Detect which cell encompasses the target text, then output its [X, Y] center coordinate. 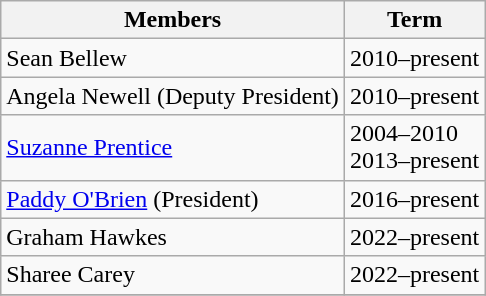
Sean Bellew [173, 58]
Term [414, 20]
Suzanne Prentice [173, 148]
2016–present [414, 199]
Graham Hawkes [173, 237]
2004–20102013–present [414, 148]
Sharee Carey [173, 275]
Angela Newell (Deputy President) [173, 96]
Paddy O'Brien (President) [173, 199]
Members [173, 20]
